Find where the given text appears and provide that cell's center as [X, Y] coordinate. 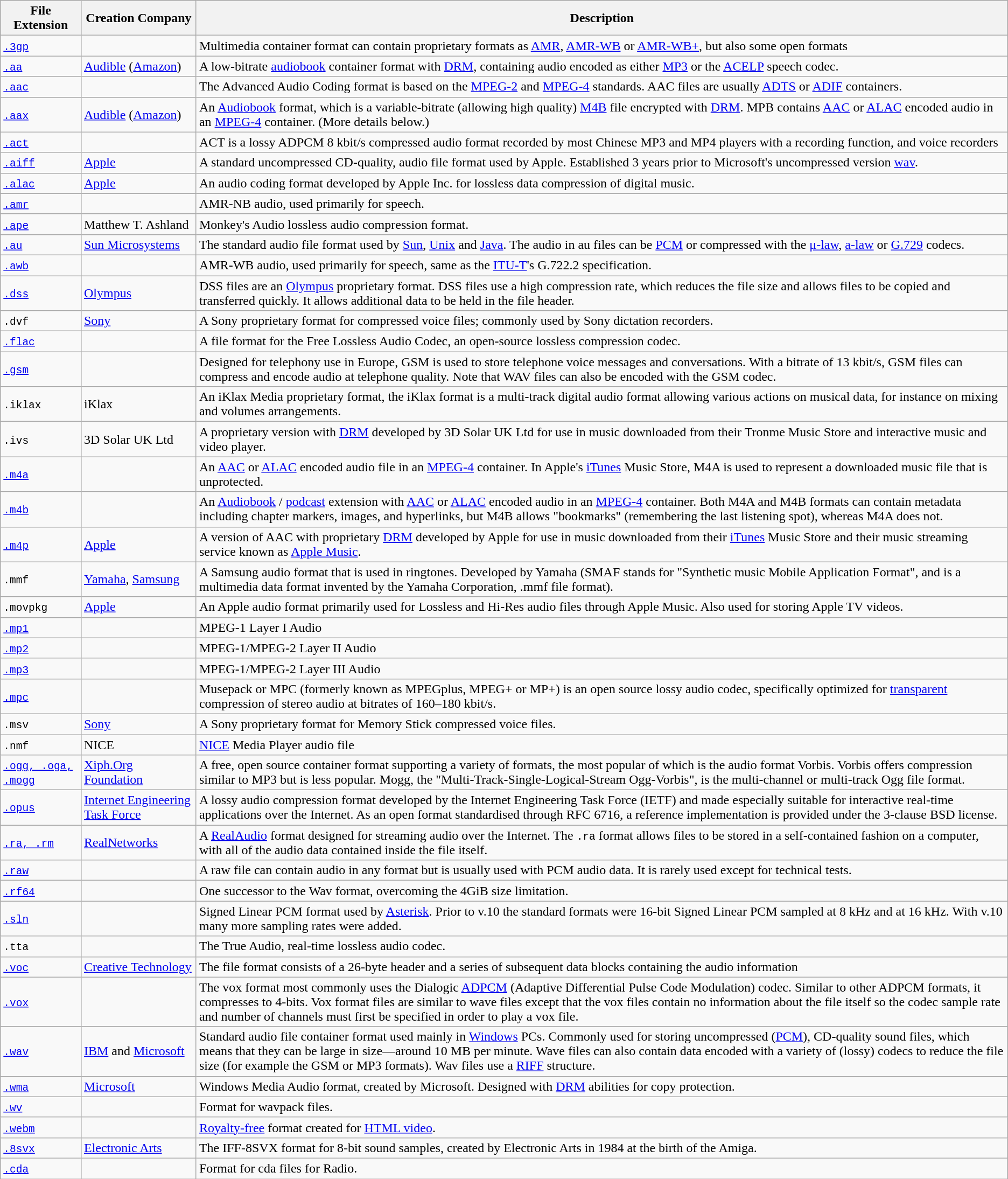
A Sony proprietary format for Memory Stick compressed voice files. [602, 724]
.mp1 [41, 627]
.3gp [41, 46]
A standard uncompressed CD-quality, audio file format used by Apple. Established 3 years prior to Microsoft's uncompressed version wav. [602, 163]
ACT is a lossy ADPCM 8 kbit/s compressed audio format recorded by most Chinese MP3 and MP4 players with a recording function, and voice recorders [602, 142]
.aax [41, 114]
.au [41, 245]
MPEG-1/MPEG-2 Layer II Audio [602, 648]
An audio coding format developed by Apple Inc. for lossless data compression of digital music. [602, 183]
.aac [41, 87]
RealNetworks [138, 842]
Microsoft [138, 1086]
.nmf [41, 745]
.wma [41, 1086]
.awb [41, 265]
Format for wavpack files. [602, 1107]
.flac [41, 341]
Sun Microsystems [138, 245]
3D Solar UK Ltd [138, 439]
.rf64 [41, 891]
.aiff [41, 163]
Description [602, 18]
A Sony proprietary format for compressed voice files; commonly used by Sony dictation recorders. [602, 321]
.m4b [41, 510]
.ra, .rm [41, 842]
.mmf [41, 580]
.webm [41, 1127]
A file format for the Free Lossless Audio Codec, an open-source lossless compression codec. [602, 341]
Windows Media Audio format, created by Microsoft. Designed with DRM abilities for copy protection. [602, 1086]
MPEG-1/MPEG-2 Layer III Audio [602, 668]
IBM and Microsoft [138, 1051]
.wv [41, 1107]
.raw [41, 870]
Internet Engineering Task Force [138, 808]
.iklax [41, 404]
Matthew T. Ashland [138, 224]
.mp3 [41, 668]
.mp2 [41, 648]
.vox [41, 1002]
A raw file can contain audio in any format but is usually used with PCM audio data. It is rarely used except for technical tests. [602, 870]
Creation Company [138, 18]
AMR-WB audio, used primarily for speech, same as the ITU-T's G.722.2 specification. [602, 265]
.movpkg [41, 607]
.amr [41, 204]
The True Audio, real-time lossless audio codec. [602, 946]
Electronic Arts [138, 1148]
.wav [41, 1051]
The Advanced Audio Coding format is based on the MPEG-2 and MPEG-4 standards. AAC files are usually ADTS or ADIF containers. [602, 87]
.8svx [41, 1148]
NICE [138, 745]
Yamaha, Samsung [138, 580]
.opus [41, 808]
.m4a [41, 474]
Multimedia container format can contain proprietary formats as AMR, AMR-WB or AMR-WB+, but also some open formats [602, 46]
.cda [41, 1168]
.mpc [41, 696]
Creative Technology [138, 967]
Olympus [138, 293]
Format for cda files for Radio. [602, 1168]
.alac [41, 183]
The IFF-8SVX format for 8-bit sound samples, created by Electronic Arts in 1984 at the birth of the Amiga. [602, 1148]
.sln [41, 919]
.ogg, .oga, .mogg [41, 772]
.act [41, 142]
.ape [41, 224]
iKlax [138, 404]
AMR-NB audio, used primarily for speech. [602, 204]
.tta [41, 946]
An Apple audio format primarily used for Lossless and Hi-Res audio files through Apple Music. Also used for storing Apple TV videos. [602, 607]
Royalty-free format created for HTML video. [602, 1127]
NICE Media Player audio file [602, 745]
The standard audio file format used by Sun, Unix and Java. The audio in au files can be PCM or compressed with the μ-law, a-law or G.729 codecs. [602, 245]
.voc [41, 967]
One successor to the Wav format, overcoming the 4GiB size limitation. [602, 891]
.m4p [41, 544]
Xiph.Org Foundation [138, 772]
File Extension [41, 18]
.aa [41, 66]
.dss [41, 293]
.gsm [41, 369]
.msv [41, 724]
.dvf [41, 321]
A low-bitrate audiobook container format with DRM, containing audio encoded as either MP3 or the ACELP speech codec. [602, 66]
The file format consists of a 26-byte header and a series of subsequent data blocks containing the audio information [602, 967]
MPEG-1 Layer I Audio [602, 627]
.ivs [41, 439]
Monkey's Audio lossless audio compression format. [602, 224]
